Locate the cell with the specified text and output its (X, Y) center coordinate. 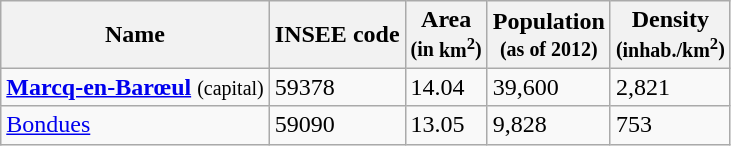
9,828 (548, 125)
Bondues (136, 125)
2,821 (670, 87)
39,600 (548, 87)
Density(inhab./km2) (670, 34)
Area(in km2) (446, 34)
Population(as of 2012) (548, 34)
INSEE code (337, 34)
59090 (337, 125)
753 (670, 125)
13.05 (446, 125)
14.04 (446, 87)
59378 (337, 87)
Name (136, 34)
Marcq-en-Barœul (capital) (136, 87)
